Detect which cell encompasses the target text, then output its (X, Y) center coordinate. 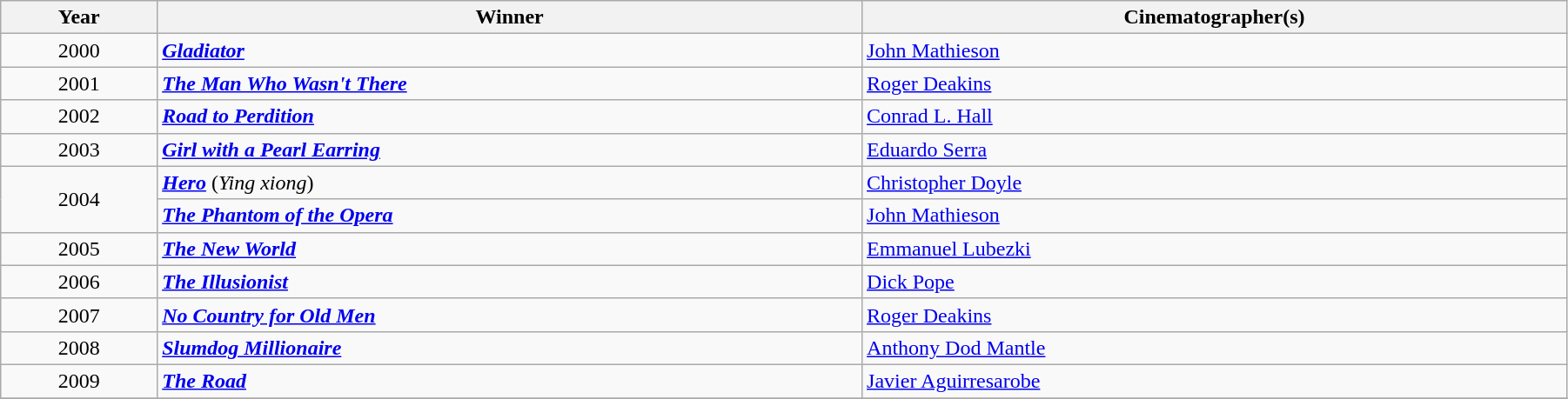
2006 (79, 282)
Eduardo Serra (1215, 150)
Year (79, 17)
2005 (79, 249)
2001 (79, 83)
2000 (79, 50)
2008 (79, 348)
2007 (79, 315)
The New World (510, 249)
The Man Who Wasn't There (510, 83)
Anthony Dod Mantle (1215, 348)
No Country for Old Men (510, 315)
Winner (510, 17)
Girl with a Pearl Earring (510, 150)
Dick Pope (1215, 282)
2003 (79, 150)
Emmanuel Lubezki (1215, 249)
Road to Perdition (510, 116)
2009 (79, 381)
The Road (510, 381)
Slumdog Millionaire (510, 348)
Cinematographer(s) (1215, 17)
Christopher Doyle (1215, 183)
2002 (79, 116)
The Phantom of the Opera (510, 216)
The Illusionist (510, 282)
Javier Aguirresarobe (1215, 381)
Conrad L. Hall (1215, 116)
2004 (79, 199)
Hero (Ying xiong) (510, 183)
Gladiator (510, 50)
